Identify which cell holds the provided text, then report its [X, Y] central coordinate. 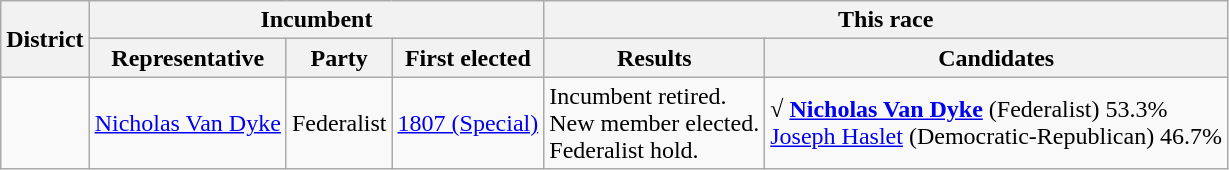
Results [654, 58]
1807 (Special) [468, 123]
Federalist [339, 123]
Representative [188, 58]
√ Nicholas Van Dyke (Federalist) 53.3%Joseph Haslet (Democratic-Republican) 46.7% [996, 123]
Candidates [996, 58]
District [45, 39]
Nicholas Van Dyke [188, 123]
This race [886, 20]
Party [339, 58]
Incumbent [316, 20]
First elected [468, 58]
Incumbent retired.New member elected.Federalist hold. [654, 123]
